Provide the (x, y) coordinate of the cell's center where the given text is located.  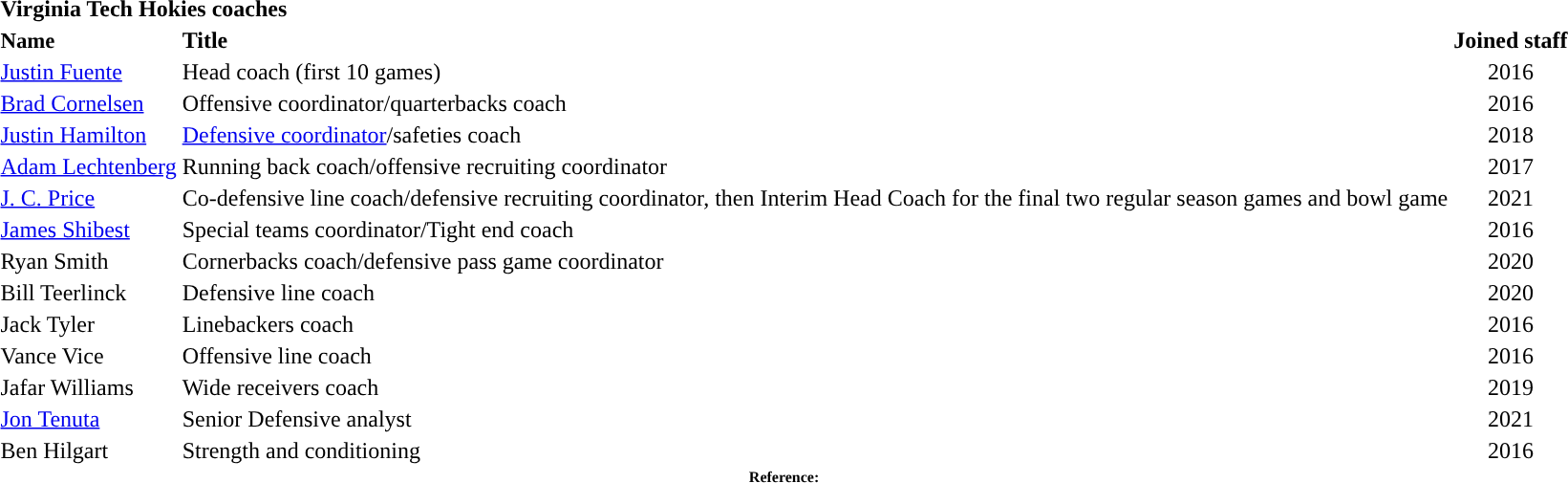
Cornerbacks coach/defensive pass game coordinator (815, 261)
Title (815, 40)
Strength and conditioning (815, 450)
Offensive coordinator/quarterbacks coach (815, 103)
Running back coach/offensive recruiting coordinator (815, 166)
Linebackers coach (815, 324)
Defensive coordinator/safeties coach (815, 135)
Special teams coordinator/Tight end coach (815, 230)
Offensive line coach (815, 356)
Senior Defensive analyst (815, 419)
Wide receivers coach (815, 387)
Defensive line coach (815, 293)
Co-defensive line coach/defensive recruiting coordinator, then Interim Head Coach for the final two regular season games and bowl game (815, 198)
Head coach (first 10 games) (815, 72)
